Extract the [X, Y] coordinate from the center of the cell holding the provided text.  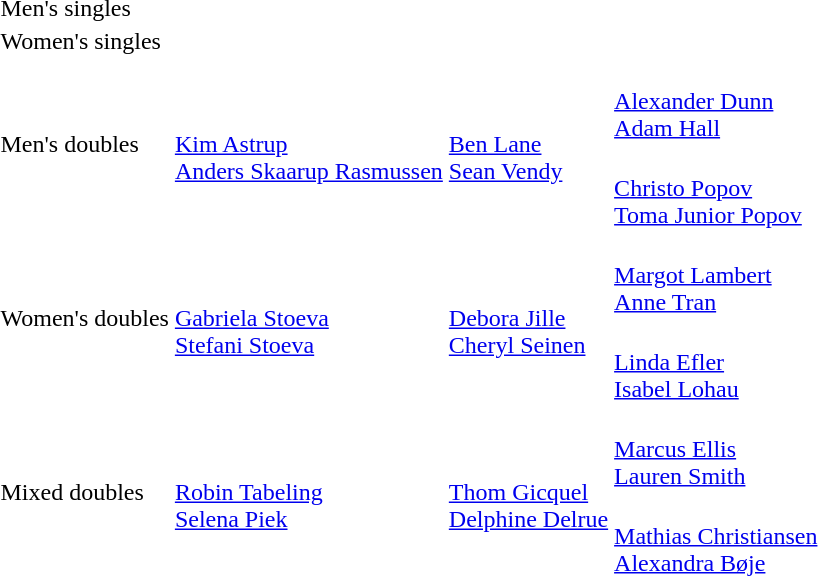
Kim AstrupAnders Skaarup Rasmussen [308, 144]
Gabriela StoevaStefani Stoeva [308, 318]
Debora JilleCheryl Seinen [528, 318]
Ben LaneSean Vendy [528, 144]
